Determine the (x, y) coordinate at the center of the cell enclosing the given text.  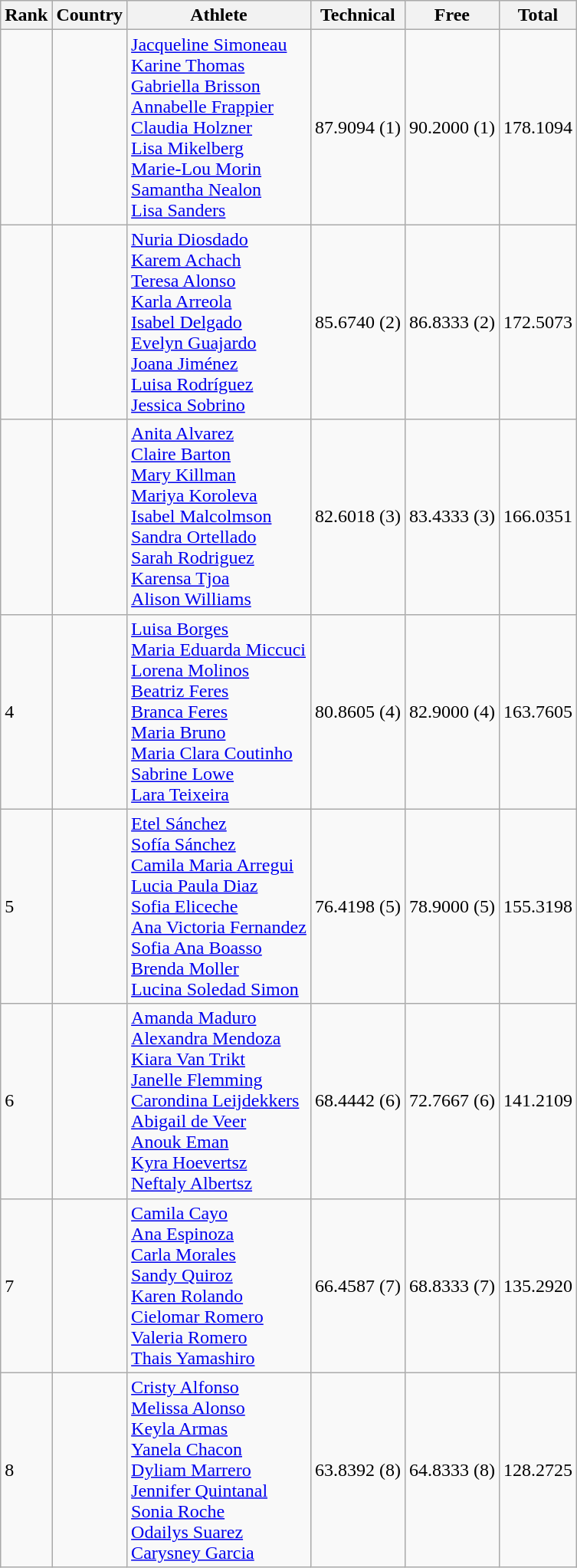
Rank (26, 15)
172.5073 (538, 322)
87.9094 (1) (357, 127)
Jacqueline SimoneauKarine ThomasGabriella Brisson Annabelle FrappierClaudia Holzner Lisa MikelbergMarie-Lou MorinSamantha NealonLisa Sanders (219, 127)
Amanda MaduroAlexandra MendozaKiara Van TriktJanelle FlemmingCarondina LeijdekkersAbigail de VeerAnouk EmanKyra HoevertszNeftaly Albertsz (219, 1101)
6 (26, 1101)
Camila CayoAna EspinozaCarla Morales Sandy QuirozKaren Rolando Cielomar RomeroValeria RomeroThais Yamashiro (219, 1285)
Luisa BorgesMaria Eduarda MiccuciLorena MolinosBeatriz FeresBranca FeresMaria BrunoMaria Clara CoutinhoSabrine LoweLara Teixeira (219, 712)
7 (26, 1285)
Nuria DiosdadoKarem AchachTeresa AlonsoKarla ArreolaIsabel DelgadoEvelyn GuajardoJoana JiménezLuisa RodríguezJessica Sobrino (219, 322)
Cristy AlfonsoMelissa AlonsoKeyla Armas Yanela ChaconDyliam Marrero Jennifer QuintanalSonia RocheOdailys SuarezCarysney Garcia (219, 1470)
Etel SánchezSofía SánchezCamila Maria ArreguiLucia Paula DiazSofia ElicecheAna Victoria FernandezSofia Ana BoassoBrenda MollerLucina Soledad Simon (219, 906)
166.0351 (538, 517)
141.2109 (538, 1101)
80.8605 (4) (357, 712)
68.8333 (7) (452, 1285)
72.7667 (6) (452, 1101)
83.4333 (3) (452, 517)
66.4587 (7) (357, 1285)
Total (538, 15)
82.9000 (4) (452, 712)
4 (26, 712)
Country (90, 15)
68.4442 (6) (357, 1101)
8 (26, 1470)
Athlete (219, 15)
82.6018 (3) (357, 517)
5 (26, 906)
64.8333 (8) (452, 1470)
178.1094 (538, 127)
Anita AlvarezClaire BartonMary KillmanMariya KorolevaIsabel MalcolmsonSandra OrtelladoSarah RodriguezKarensa TjoaAlison Williams (219, 517)
90.2000 (1) (452, 127)
135.2920 (538, 1285)
78.9000 (5) (452, 906)
86.8333 (2) (452, 322)
Free (452, 15)
163.7605 (538, 712)
128.2725 (538, 1470)
76.4198 (5) (357, 906)
63.8392 (8) (357, 1470)
Technical (357, 15)
85.6740 (2) (357, 322)
155.3198 (538, 906)
